Scan for the cell matching the given text and deliver its [x, y] coordinate at center. 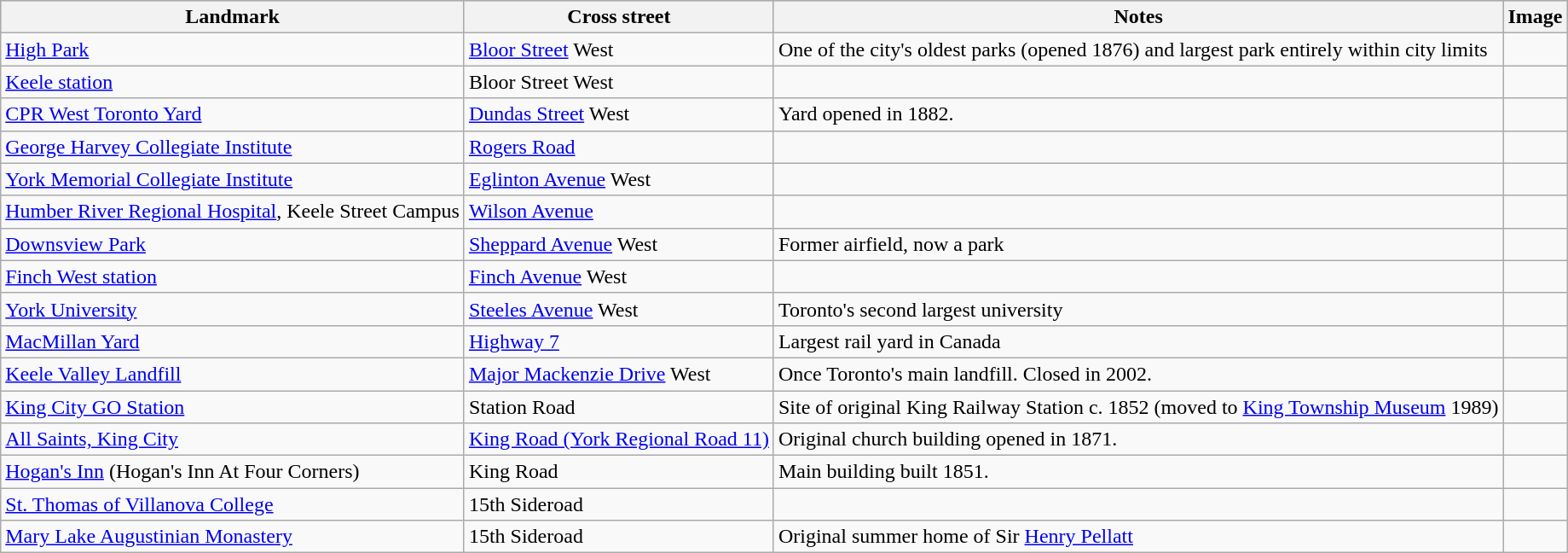
King City GO Station [233, 407]
Once Toronto's main landfill. Closed in 2002. [1138, 374]
Highway 7 [619, 341]
King Road [619, 472]
Keele station [233, 82]
Mary Lake Augustinian Monastery [233, 537]
Downsview Park [233, 244]
Original summer home of Sir Henry Pellatt [1138, 537]
Hogan's Inn (Hogan's Inn At Four Corners) [233, 472]
All Saints, King City [233, 439]
Major Mackenzie Drive West [619, 374]
Finch West station [233, 276]
MacMillan Yard [233, 341]
Original church building opened in 1871. [1138, 439]
George Harvey Collegiate Institute [233, 147]
York University [233, 309]
CPR West Toronto Yard [233, 114]
Largest rail yard in Canada [1138, 341]
Site of original King Railway Station c. 1852 (moved to King Township Museum 1989) [1138, 407]
Humber River Regional Hospital, Keele Street Campus [233, 212]
High Park [233, 49]
Finch Avenue West [619, 276]
York Memorial Collegiate Institute [233, 179]
Rogers Road [619, 147]
Notes [1138, 17]
Eglinton Avenue West [619, 179]
Steeles Avenue West [619, 309]
Image [1535, 17]
Former airfield, now a park [1138, 244]
Yard opened in 1882. [1138, 114]
Cross street [619, 17]
Main building built 1851. [1138, 472]
Toronto's second largest university [1138, 309]
Landmark [233, 17]
Sheppard Avenue West [619, 244]
King Road (York Regional Road 11) [619, 439]
One of the city's oldest parks (opened 1876) and largest park entirely within city limits [1138, 49]
Dundas Street West [619, 114]
St. Thomas of Villanova College [233, 504]
Wilson Avenue [619, 212]
Keele Valley Landfill [233, 374]
Station Road [619, 407]
